Extract the [X, Y] coordinate from the center of the cell holding the provided text.  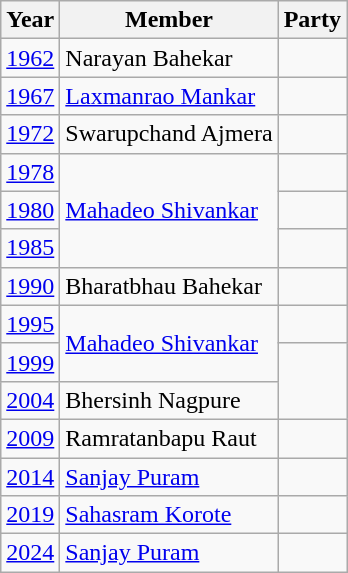
Year [30, 20]
Ramratanbapu Raut [169, 438]
Bhersinh Nagpure [169, 400]
1967 [30, 96]
1962 [30, 58]
2024 [30, 553]
Party [312, 20]
2019 [30, 515]
Laxmanrao Mankar [169, 96]
2004 [30, 400]
Narayan Bahekar [169, 58]
1999 [30, 362]
1980 [30, 210]
Member [169, 20]
2009 [30, 438]
1995 [30, 324]
Swarupchand Ajmera [169, 134]
1985 [30, 248]
2014 [30, 477]
1990 [30, 286]
Sahasram Korote [169, 515]
Bharatbhau Bahekar [169, 286]
1978 [30, 172]
1972 [30, 134]
